Find where the given text appears and provide that cell's center as [x, y] coordinate. 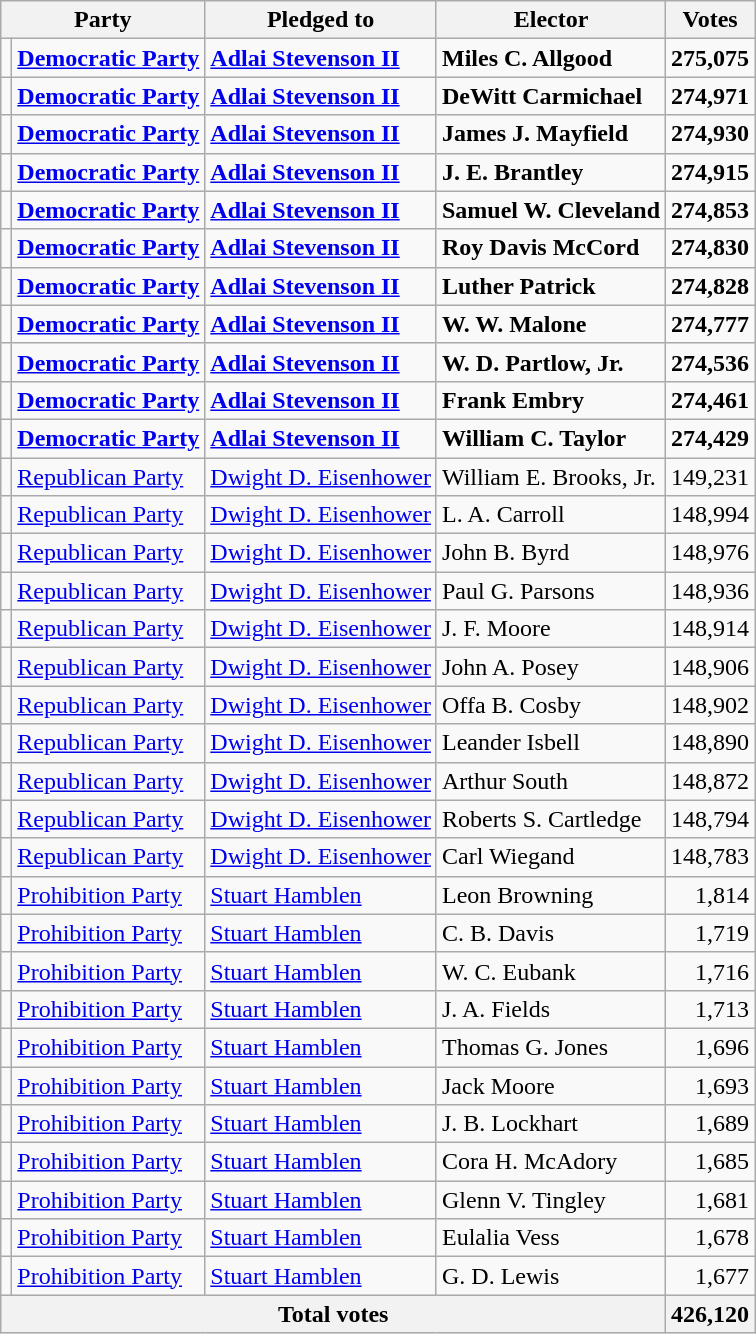
L. A. Carroll [550, 515]
1,713 [710, 1009]
1,716 [710, 971]
Total votes [334, 1314]
Paul G. Parsons [550, 591]
148,794 [710, 819]
J. B. Lockhart [550, 1124]
274,429 [710, 438]
Luther Patrick [550, 286]
William C. Taylor [550, 438]
274,536 [710, 362]
1,681 [710, 1200]
274,930 [710, 134]
1,693 [710, 1085]
1,678 [710, 1238]
Carl Wiegand [550, 857]
Pledged to [321, 20]
John B. Byrd [550, 553]
1,689 [710, 1124]
Offa B. Cosby [550, 705]
148,914 [710, 629]
274,461 [710, 400]
274,853 [710, 210]
274,830 [710, 248]
Samuel W. Cleveland [550, 210]
Eulalia Vess [550, 1238]
148,890 [710, 743]
J. F. Moore [550, 629]
Roberts S. Cartledge [550, 819]
W. D. Partlow, Jr. [550, 362]
J. E. Brantley [550, 172]
148,902 [710, 705]
148,906 [710, 667]
Cora H. McAdory [550, 1162]
Arthur South [550, 781]
1,814 [710, 895]
1,685 [710, 1162]
1,719 [710, 933]
148,976 [710, 553]
DeWitt Carmichael [550, 96]
Glenn V. Tingley [550, 1200]
274,777 [710, 324]
Leander Isbell [550, 743]
Thomas G. Jones [550, 1047]
148,872 [710, 781]
275,075 [710, 58]
Frank Embry [550, 400]
Leon Browning [550, 895]
G. D. Lewis [550, 1276]
Votes [710, 20]
W. W. Malone [550, 324]
274,915 [710, 172]
274,971 [710, 96]
C. B. Davis [550, 933]
426,120 [710, 1314]
Party [103, 20]
Miles C. Allgood [550, 58]
W. C. Eubank [550, 971]
1,696 [710, 1047]
148,936 [710, 591]
Roy Davis McCord [550, 248]
148,783 [710, 857]
John A. Posey [550, 667]
Jack Moore [550, 1085]
J. A. Fields [550, 1009]
274,828 [710, 286]
148,994 [710, 515]
William E. Brooks, Jr. [550, 477]
Elector [550, 20]
149,231 [710, 477]
1,677 [710, 1276]
James J. Mayfield [550, 134]
